Find where the given text appears and provide that cell's center as [X, Y] coordinate. 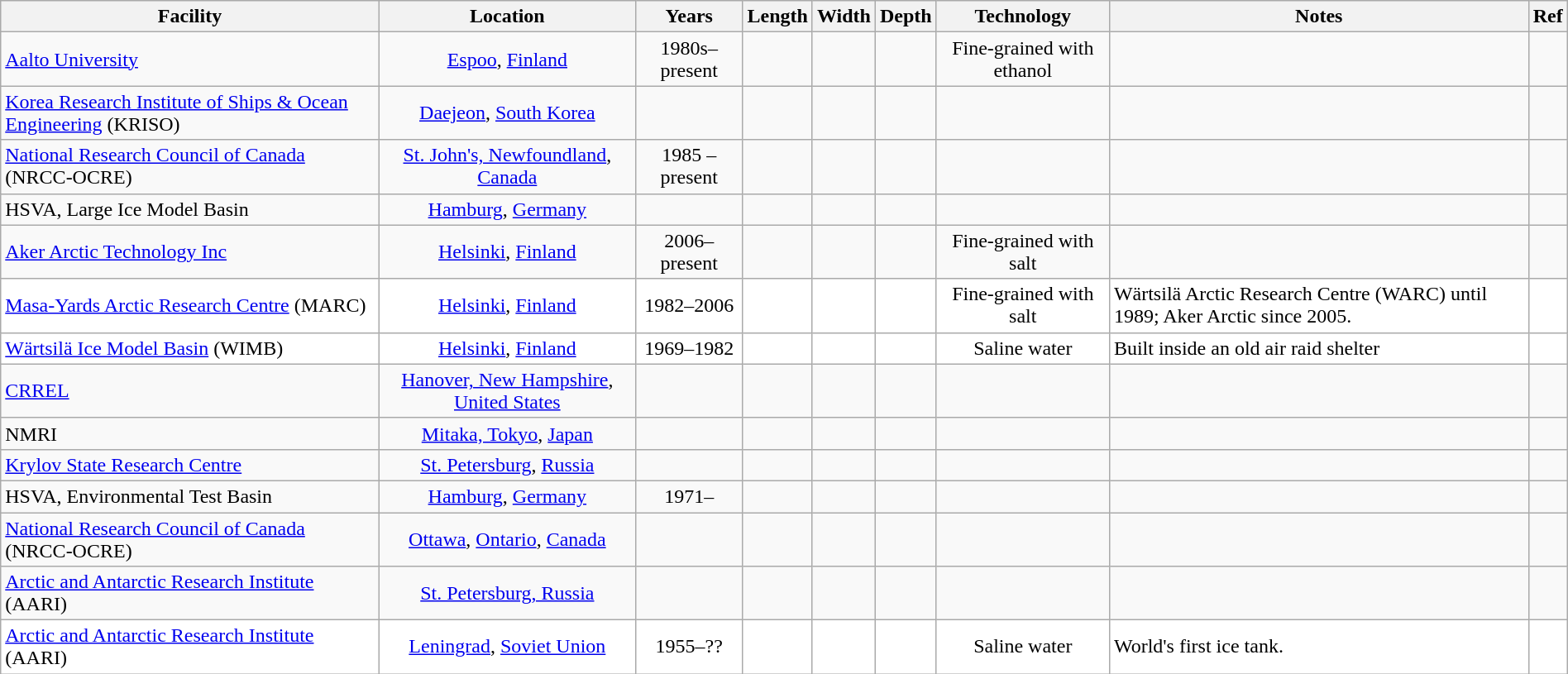
Mitaka, Tokyo, Japan [507, 433]
1982–2006 [689, 306]
1969–1982 [689, 348]
Ref [1548, 17]
Length [777, 17]
1955–?? [689, 647]
CRREL [190, 390]
Krylov State Research Centre [190, 465]
Daejeon, South Korea [507, 112]
HSVA, Large Ice Model Basin [190, 209]
Location [507, 17]
Korea Research Institute of Ships & Ocean Engineering (KRISO) [190, 112]
Facility [190, 17]
1980s–present [689, 60]
Fine-grained with ethanol [1022, 60]
2006–present [689, 251]
Aalto University [190, 60]
Wärtsilä Ice Model Basin (WIMB) [190, 348]
NMRI [190, 433]
World's first ice tank. [1318, 647]
Width [844, 17]
Hanover, New Hampshire, United States [507, 390]
Years [689, 17]
HSVA, Environmental Test Basin [190, 496]
St. John's, Newfoundland, Canada [507, 167]
1971– [689, 496]
Built inside an old air raid shelter [1318, 348]
Technology [1022, 17]
Wärtsilä Arctic Research Centre (WARC) until 1989; Aker Arctic since 2005. [1318, 306]
Depth [906, 17]
1985 – present [689, 167]
Notes [1318, 17]
Ottawa, Ontario, Canada [507, 539]
Masa-Yards Arctic Research Centre (MARC) [190, 306]
Leningrad, Soviet Union [507, 647]
Espoo, Finland [507, 60]
Aker Arctic Technology Inc [190, 251]
